Locate the cell with the specified text and output its (x, y) center coordinate. 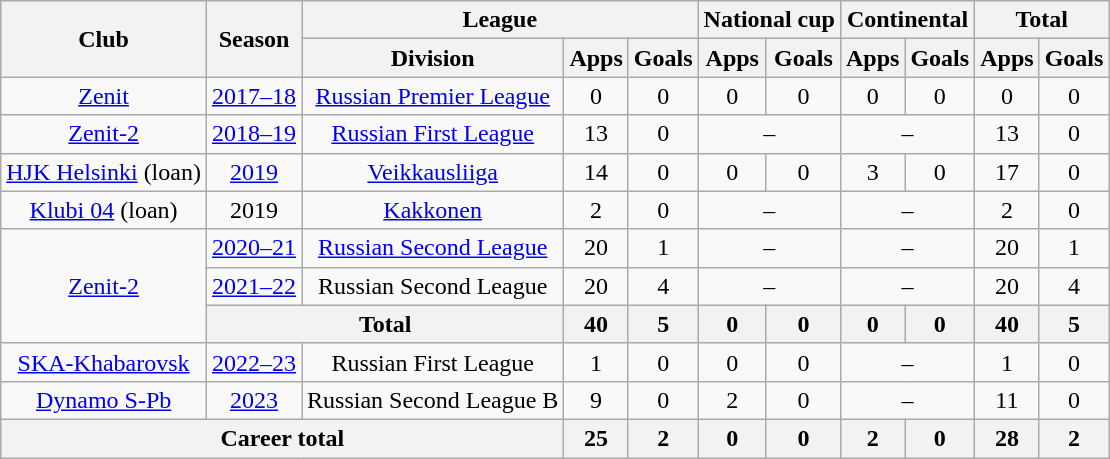
Career total (282, 438)
Russian Second League B (433, 400)
Season (254, 39)
2017–18 (254, 96)
Veikkausliiga (433, 172)
Continental (907, 20)
25 (596, 438)
HJK Helsinki (loan) (104, 172)
Dynamo S-Pb (104, 400)
2021–22 (254, 286)
28 (1007, 438)
National cup (769, 20)
14 (596, 172)
Zenit (104, 96)
League (500, 20)
Club (104, 39)
9 (596, 400)
2018–19 (254, 134)
2023 (254, 400)
17 (1007, 172)
Russian Premier League (433, 96)
SKA-Khabarovsk (104, 362)
Klubi 04 (loan) (104, 210)
11 (1007, 400)
3 (872, 172)
2020–21 (254, 248)
2022–23 (254, 362)
Division (433, 58)
Kakkonen (433, 210)
